Extract the (x, y) coordinate from the center of the cell holding the provided text.  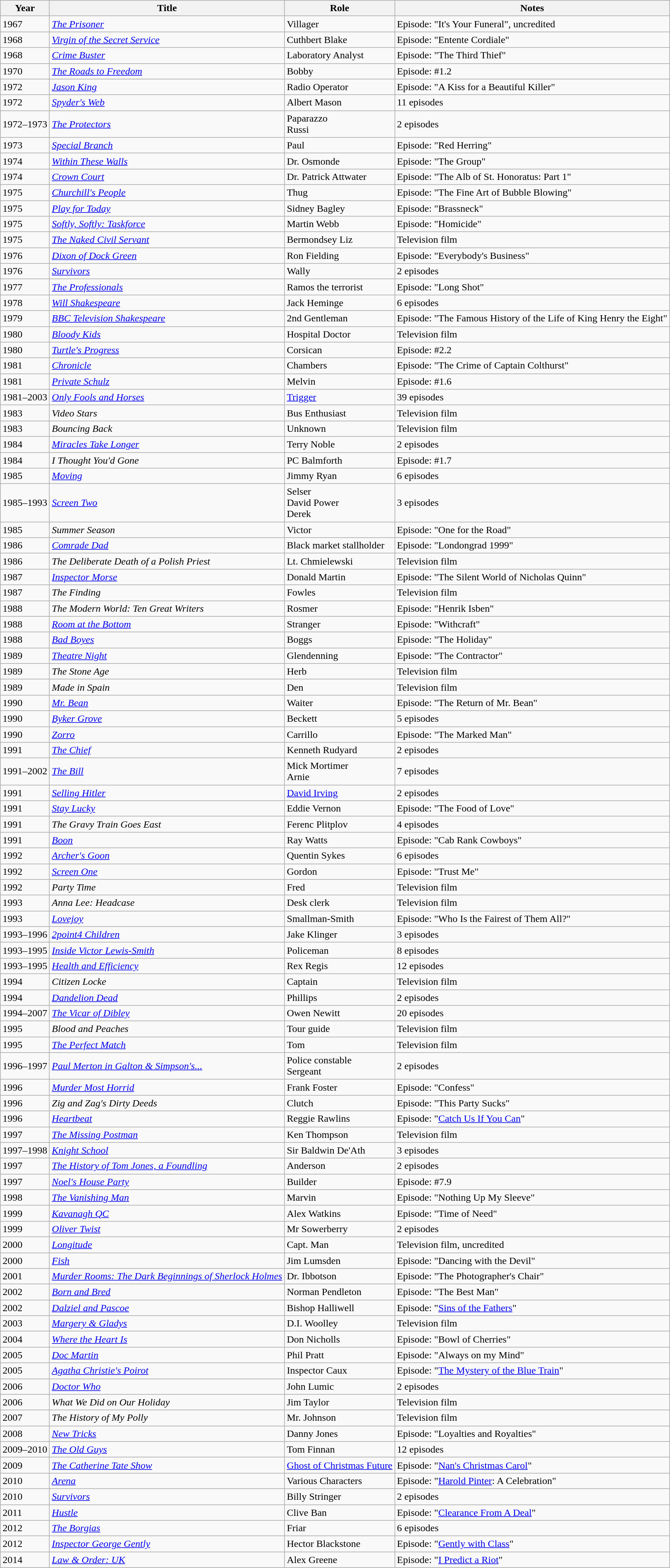
Episode: "The Food of Love" (532, 809)
Episode: "Who Is the Fairest of Them All?" (532, 919)
Episode: "The Best Man" (532, 1292)
Owen Newitt (340, 1013)
Tour guide (340, 1029)
Kenneth Rudyard (340, 750)
Episode: "The Photographer's Chair" (532, 1276)
Glendenning (340, 656)
Episode: "Catch Us If You Can" (532, 1119)
Within These Walls (167, 161)
1996–1997 (25, 1066)
Fish (167, 1260)
1978 (25, 303)
2014 (25, 1560)
Miracles Take Longer (167, 444)
Softly, Softly: Taskforce (167, 224)
Phillips (340, 997)
The Perfect Match (167, 1045)
Phil Pratt (340, 1355)
Dr. Patrick Attwater (340, 177)
2nd Gentleman (340, 318)
Terry Noble (340, 444)
Captain (340, 981)
PaparazzoRussi (340, 124)
Virgin of the Secret Service (167, 40)
Paul (340, 145)
Murder Rooms: The Dark Beginnings of Sherlock Holmes (167, 1276)
SelserDavid PowerDerek (340, 503)
Byker Grove (167, 718)
Dr. Osmonde (340, 161)
Episode: #2.2 (532, 350)
1993–1996 (25, 934)
Episode: "Always on my Mind" (532, 1355)
New Tricks (167, 1434)
Albert Mason (340, 103)
Inspector George Gently (167, 1544)
Episode: "The Crime of Captain Colthurst" (532, 366)
Screen Two (167, 503)
Ray Watts (340, 840)
Video Stars (167, 413)
Lovejoy (167, 919)
Churchill's People (167, 192)
Capt. Man (340, 1245)
1981–2003 (25, 397)
Episode: "The Alb of St. Honoratus: Part 1" (532, 177)
Corsican (340, 350)
Clive Ban (340, 1513)
Waiter (340, 703)
Trigger (340, 397)
Spyder's Web (167, 103)
7 episodes (532, 772)
Episode: "Trust Me" (532, 871)
Role (340, 8)
Episode: "The Holiday" (532, 640)
Lt. Chmielewski (340, 561)
Hector Blackstone (340, 1544)
Episode: "One for the Road" (532, 530)
Bus Enthusiast (340, 413)
Year (25, 8)
Bermondsey Liz (340, 240)
Citizen Locke (167, 981)
Blood and Peaches (167, 1029)
The Old Guys (167, 1449)
Turtle's Progress (167, 350)
Episode: "The Third Thief" (532, 55)
Heartbeat (167, 1119)
Screen One (167, 871)
Chambers (340, 366)
Episode: "Dancing with the Devil" (532, 1260)
John Lumic (340, 1386)
Episode: "Sins of the Fathers" (532, 1308)
Episode: "Time of Need" (532, 1213)
Doctor Who (167, 1386)
Inspector Morse (167, 577)
Episode: "Red Herring" (532, 145)
1991–2002 (25, 772)
The Modern World: Ten Great Writers (167, 608)
2011 (25, 1513)
Episode: #7.9 (532, 1182)
Inspector Caux (340, 1371)
The Catherine Tate Show (167, 1465)
2001 (25, 1276)
Beckett (340, 718)
The Naked Civil Servant (167, 240)
David Irving (340, 793)
Episode: #1.2 (532, 71)
Stay Lucky (167, 809)
Danny Jones (340, 1434)
Episode: "Gently with Class" (532, 1544)
Episode: "The Mystery of the Blue Train" (532, 1371)
Born and Bred (167, 1292)
2008 (25, 1434)
Jimmy Ryan (340, 476)
Fowles (340, 593)
Episode: "It's Your Funeral", uncredited (532, 24)
Episode: "Withcraft" (532, 624)
D.I. Woolley (340, 1324)
Episode: "The Silent World of Nicholas Quinn" (532, 577)
Hospital Doctor (340, 334)
Stranger (340, 624)
Ron Fielding (340, 256)
Unknown (340, 429)
2007 (25, 1418)
The Bill (167, 772)
Law & Order: UK (167, 1560)
Wally (340, 271)
The Roads to Freedom (167, 71)
Bishop Halliwell (340, 1308)
1972–1973 (25, 124)
Ken Thompson (340, 1135)
Room at the Bottom (167, 624)
2003 (25, 1324)
Episode: "Confess" (532, 1087)
Don Nicholls (340, 1339)
2009 (25, 1465)
Billy Stringer (340, 1496)
The Professionals (167, 287)
The Vicar of Dibley (167, 1013)
Where the Heart Is (167, 1339)
Episode: "The Fine Art of Bubble Blowing" (532, 192)
Longitude (167, 1245)
Police constableSergeant (340, 1066)
What We Did on Our Holiday (167, 1402)
Made in Spain (167, 687)
Notes (532, 8)
Radio Operator (340, 87)
Alex Watkins (340, 1213)
Episode: "I Predict a Riot" (532, 1560)
Archer's Goon (167, 856)
The History of Tom Jones, a Foundling (167, 1166)
Alex Greene (340, 1560)
Martin Webb (340, 224)
The Finding (167, 593)
Episode: "Loyalties and Royalties" (532, 1434)
1979 (25, 318)
Tom Finnan (340, 1449)
Zorro (167, 734)
Tom (340, 1045)
Jason King (167, 87)
Mick MortimerArnie (340, 772)
Sir Baldwin De'Ath (340, 1150)
1967 (25, 24)
Oliver Twist (167, 1229)
Television film, uncredited (532, 1245)
Episode: "The Contractor" (532, 656)
Rosmer (340, 608)
I Thought You'd Gone (167, 460)
The Gravy Train Goes East (167, 824)
Herb (340, 671)
Hustle (167, 1513)
Fred (340, 887)
Only Fools and Horses (167, 397)
Episode: "The Marked Man" (532, 734)
Eddie Vernon (340, 809)
1977 (25, 287)
39 episodes (532, 397)
Will Shakespeare (167, 303)
The Prisoner (167, 24)
Episode: "The Famous History of the Life of King Henry the Eight" (532, 318)
Comrade Dad (167, 546)
Dr. Ibbotson (340, 1276)
2004 (25, 1339)
Dixon of Dock Green (167, 256)
Episode: "The Return of Mr. Bean" (532, 703)
Doc Martin (167, 1355)
Episode: "Harold Pinter: A Celebration" (532, 1481)
Anna Lee: Headcase (167, 903)
Arena (167, 1481)
Marvin (340, 1197)
Laboratory Analyst (340, 55)
1985–1993 (25, 503)
Various Characters (340, 1481)
1973 (25, 145)
Policeman (340, 950)
Bad Boyes (167, 640)
Crime Buster (167, 55)
The Chief (167, 750)
Episode: "A Kiss for a Beautiful Killer" (532, 87)
Episode: #1.6 (532, 381)
Episode: "Everybody's Business" (532, 256)
Crown Court (167, 177)
Victor (340, 530)
PC Balmforth (340, 460)
Episode: "Henrik Isben" (532, 608)
1994–2007 (25, 1013)
Episode: "Bowl of Cherries" (532, 1339)
Party Time (167, 887)
Ferenc Plitplov (340, 824)
Melvin (340, 381)
Smallman-Smith (340, 919)
Bloody Kids (167, 334)
Episode: "Homicide" (532, 224)
11 episodes (532, 103)
Den (340, 687)
Episode: #1.7 (532, 460)
Builder (340, 1182)
Bouncing Back (167, 429)
Episode: "Cab Rank Cowboys" (532, 840)
The History of My Polly (167, 1418)
The Protectors (167, 124)
Clutch (340, 1103)
Black market stallholder (340, 546)
Quentin Sykes (340, 856)
Episode: "Clearance From A Deal" (532, 1513)
Boggs (340, 640)
Mr Sowerberry (340, 1229)
1997–1998 (25, 1150)
The Vanishing Man (167, 1197)
Summer Season (167, 530)
The Borgias (167, 1528)
Murder Most Horrid (167, 1087)
Theatre Night (167, 656)
Episode: "Nothing Up My Sleeve" (532, 1197)
4 episodes (532, 824)
Episode: "Nan's Christmas Carol" (532, 1465)
Health and Efficiency (167, 966)
Jake Klinger (340, 934)
Episode: "Londongrad 1999" (532, 546)
8 episodes (532, 950)
BBC Television Shakespeare (167, 318)
5 episodes (532, 718)
Jim Taylor (340, 1402)
Episode: "The Group" (532, 161)
1970 (25, 71)
The Missing Postman (167, 1135)
Episode: "Entente Cordiale" (532, 40)
Kavanagh QC (167, 1213)
Norman Pendleton (340, 1292)
Play for Today (167, 208)
Moving (167, 476)
Knight School (167, 1150)
2point4 Children (167, 934)
Ghost of Christmas Future (340, 1465)
Episode: "Brassneck" (532, 208)
Gordon (340, 871)
1998 (25, 1197)
Villager (340, 24)
Agatha Christie's Poirot (167, 1371)
Mr. Johnson (340, 1418)
The Stone Age (167, 671)
Chronicle (167, 366)
Dalziel and Pascoe (167, 1308)
Bobby (340, 71)
2009–2010 (25, 1449)
Friar (340, 1528)
Noel's House Party (167, 1182)
Ramos the terrorist (340, 287)
Title (167, 8)
Sidney Bagley (340, 208)
Boon (167, 840)
Thug (340, 192)
Selling Hitler (167, 793)
Frank Foster (340, 1087)
Inside Victor Lewis-Smith (167, 950)
The Deliberate Death of a Polish Priest (167, 561)
20 episodes (532, 1013)
Mr. Bean (167, 703)
Rex Regis (340, 966)
Anderson (340, 1166)
Episode: "This Party Sucks" (532, 1103)
Reggie Rawlins (340, 1119)
Zig and Zag's Dirty Deeds (167, 1103)
Carrillo (340, 734)
Margery & Gladys (167, 1324)
Jack Heminge (340, 303)
Dandelion Dead (167, 997)
Cuthbert Blake (340, 40)
Desk clerk (340, 903)
Paul Merton in Galton & Simpson's... (167, 1066)
Donald Martin (340, 577)
Special Branch (167, 145)
Jim Lumsden (340, 1260)
Episode: "Long Shot" (532, 287)
Private Schulz (167, 381)
